Find where the given text appears and provide that cell's center as [x, y] coordinate. 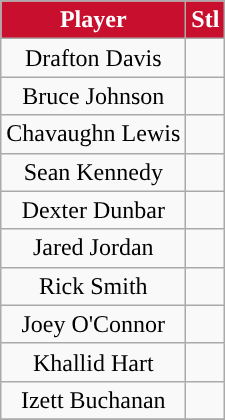
Sean Kennedy [94, 172]
Dexter Dunbar [94, 210]
Chavaughn Lewis [94, 134]
Rick Smith [94, 286]
Bruce Johnson [94, 96]
Izett Buchanan [94, 400]
Player [94, 20]
Khallid Hart [94, 362]
Jared Jordan [94, 248]
Drafton Davis [94, 58]
Stl [206, 20]
Joey O'Connor [94, 324]
